Search for the cell housing the specified text and yield its [x, y] center coordinate. 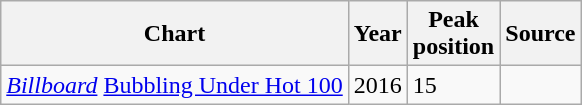
Source [540, 34]
2016 [378, 85]
Peakposition [453, 34]
Year [378, 34]
Chart [175, 34]
15 [453, 85]
Billboard Bubbling Under Hot 100 [175, 85]
